From the cell containing the given text, extract its center point as [X, Y] coordinate. 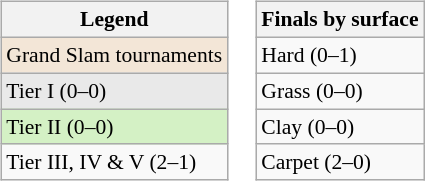
Clay (0–0) [340, 127]
Tier I (0–0) [114, 91]
Grass (0–0) [340, 91]
Carpet (2–0) [340, 162]
Legend [114, 20]
Grand Slam tournaments [114, 55]
Hard (0–1) [340, 55]
Tier III, IV & V (2–1) [114, 162]
Finals by surface [340, 20]
Tier II (0–0) [114, 127]
